Find where the given text appears and provide that cell's center as (x, y) coordinate. 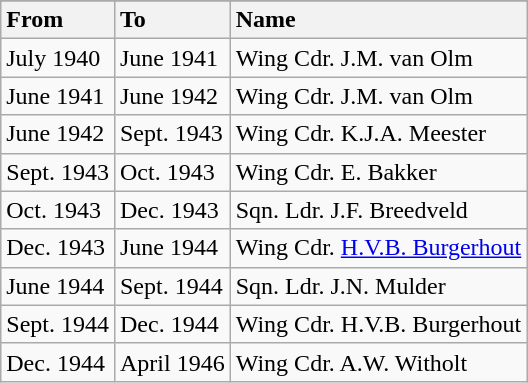
From (58, 20)
April 1946 (172, 362)
Wing Cdr. A.W. Witholt (378, 362)
Name (378, 20)
Wing Cdr. E. Bakker (378, 172)
Sqn. Ldr. J.F. Breedveld (378, 210)
July 1940 (58, 58)
To (172, 20)
Wing Cdr. K.J.A. Meester (378, 134)
Sqn. Ldr. J.N. Mulder (378, 286)
